Locate the cell with the specified text and output its (x, y) center coordinate. 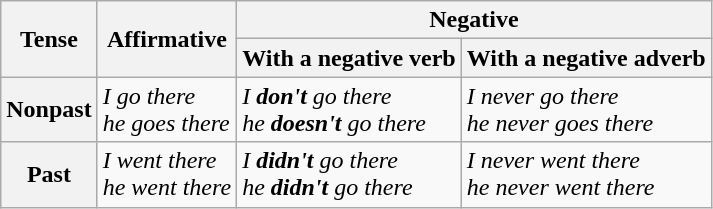
I didn't go therehe didn't go there (350, 174)
Past (49, 174)
Affirmative (166, 39)
I went therehe went there (166, 174)
With a negative verb (350, 58)
I don't go therehe doesn't go there (350, 110)
Negative (474, 20)
I go therehe goes there (166, 110)
Tense (49, 39)
I never go therehe never goes there (586, 110)
Nonpast (49, 110)
I never went therehe never went there (586, 174)
With a negative adverb (586, 58)
